Return [X, Y] of the center of cell containing provided text 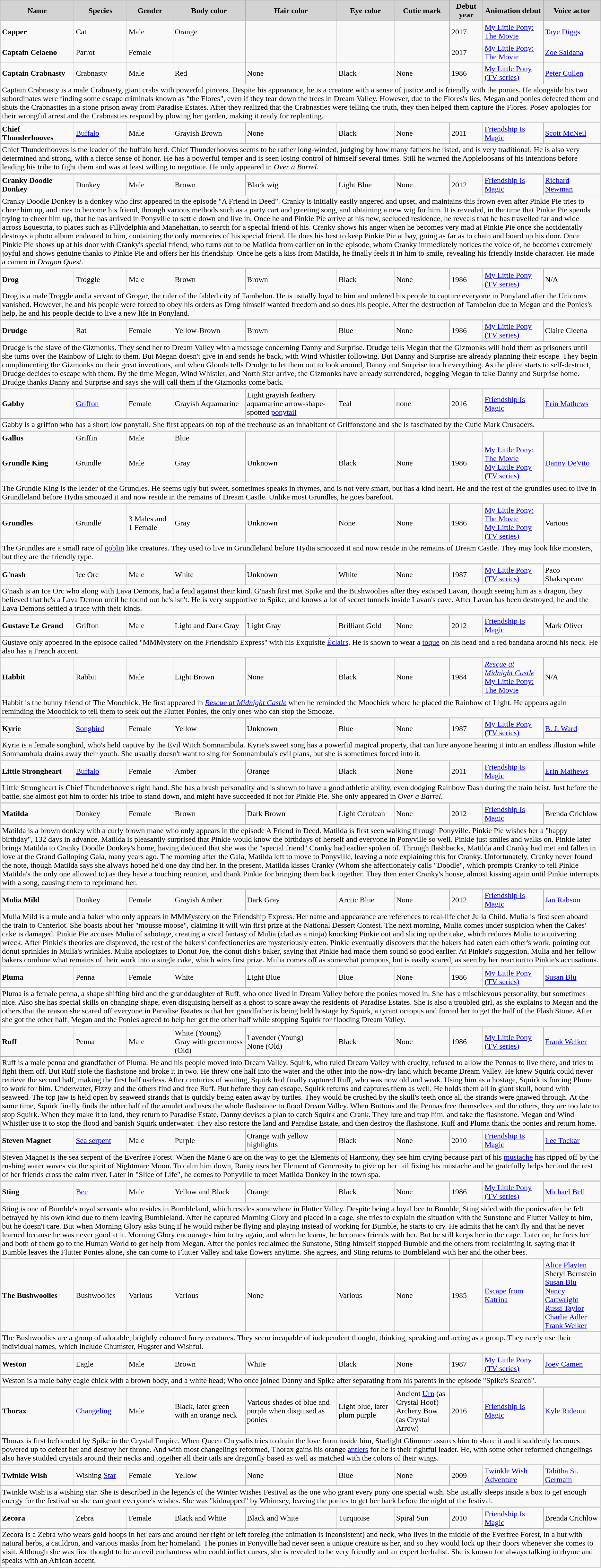
Crabnasty [101, 73]
Yellow-Brown [209, 330]
Rabbit [101, 677]
The Bushwoolies [37, 1295]
Light grayish feathery aquamarine arrow-shape-spotted ponytail [291, 404]
Yellow and Black [209, 1192]
Matilda [37, 814]
Twinkle Wish [37, 1475]
Grayish Brown [209, 133]
Mark Oliver [572, 626]
Orange with yellow highlights [291, 1141]
Taye Diggs [572, 31]
Lavender (Young)None (Old) [291, 1042]
Gustave Le Grand [37, 626]
Light Gray [291, 626]
Debut year [466, 11]
B. J. Ward [572, 728]
Turquoise [365, 1518]
Bee [101, 1192]
Susan Blu [572, 977]
Thorax [37, 1411]
1985 [466, 1295]
Songbird [101, 728]
Rescue at Midnight CastleMy Little Pony: The Movie [513, 677]
Danny DeVito [572, 463]
Eye color [365, 11]
Ruff [37, 1042]
Little Strongheart [37, 771]
Various shades of blue and purple when disguised as ponies [291, 1411]
Black wig [291, 185]
Drog [37, 279]
none [422, 404]
Pluma [37, 977]
3 Males and 1 Female [150, 523]
Rat [101, 330]
Grundle King [37, 463]
Body color [209, 11]
Drudge [37, 330]
Light and Dark Gray [209, 626]
Ice Orc [101, 574]
Changeling [101, 1411]
Lee Tockar [572, 1141]
1984 [466, 677]
Red [209, 73]
Light Cerulean [365, 814]
Peter Cullen [572, 73]
Troggle [101, 279]
Gender [150, 11]
Zoe Saldana [572, 53]
Twinkle Wish Adventure [513, 1475]
Habbit [37, 677]
Voice actor [572, 11]
Ancient Urn (as Crystal Hoof)Archery Bow (as Crystal Arrow) [422, 1411]
Species [101, 11]
Grayish Aquamarine [209, 404]
Jan Rabson [572, 899]
Grundles [37, 523]
Paco Shakespeare [572, 574]
Bushwoolies [101, 1295]
Alice PlaytenSheryl BernsteinSusan BluNancy CartwrightRussi TaylorCharlie AdlerFrank Welker [572, 1295]
Black, later green with an orange neck [209, 1411]
Grayish Amber [209, 899]
Captain Celaeno [37, 53]
Michael Bell [572, 1192]
G'nash [37, 574]
Animation debut [513, 11]
Amber [209, 771]
White (Young)Gray with green moss (Old) [209, 1042]
Light blue, later plum purple [365, 1411]
Light Brown [209, 677]
Tabitha St. Germain [572, 1475]
Gallus [37, 438]
Steven Magnet [37, 1141]
Kyle Rideout [572, 1411]
Purple [209, 1141]
Captain Crabnasty [37, 73]
Dark Gray [291, 899]
Kyrie [37, 728]
Frank Welker [572, 1042]
Cranky Doodle Donkey [37, 185]
Richard Newman [572, 185]
Cat [101, 31]
Cutie mark [422, 11]
Chief Thunderhooves [37, 133]
Griffin [101, 438]
Arctic Blue [365, 899]
Teal [365, 404]
Hair color [291, 11]
Spiral Sun [422, 1518]
Joey Camen [572, 1364]
Zecora [37, 1518]
Capper [37, 31]
Gabby [37, 404]
Weston [37, 1364]
2009 [466, 1475]
Sea serpent [101, 1141]
Parrot [101, 53]
Sting [37, 1192]
Dark Brown [291, 814]
Wishing Star [101, 1475]
Mulia Mild [37, 899]
Claire Cleena [572, 330]
Escape from Katrina [513, 1295]
Zebra [101, 1518]
Eagle [101, 1364]
Name [37, 11]
Brilliant Gold [365, 626]
Scott McNeil [572, 133]
